Detect which cell encompasses the target text, then output its (X, Y) center coordinate. 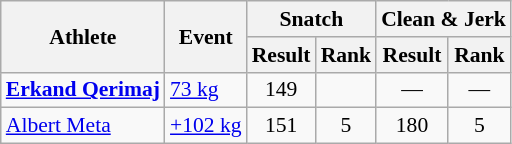
+102 kg (206, 126)
Athlete (83, 36)
Snatch (312, 19)
Erkand Qerimaj (83, 90)
Albert Meta (83, 126)
149 (282, 90)
Clean & Jerk (444, 19)
73 kg (206, 90)
180 (412, 126)
151 (282, 126)
Event (206, 36)
